Capture the cell that displays the provided text and extract its [X, Y] central coordinate. 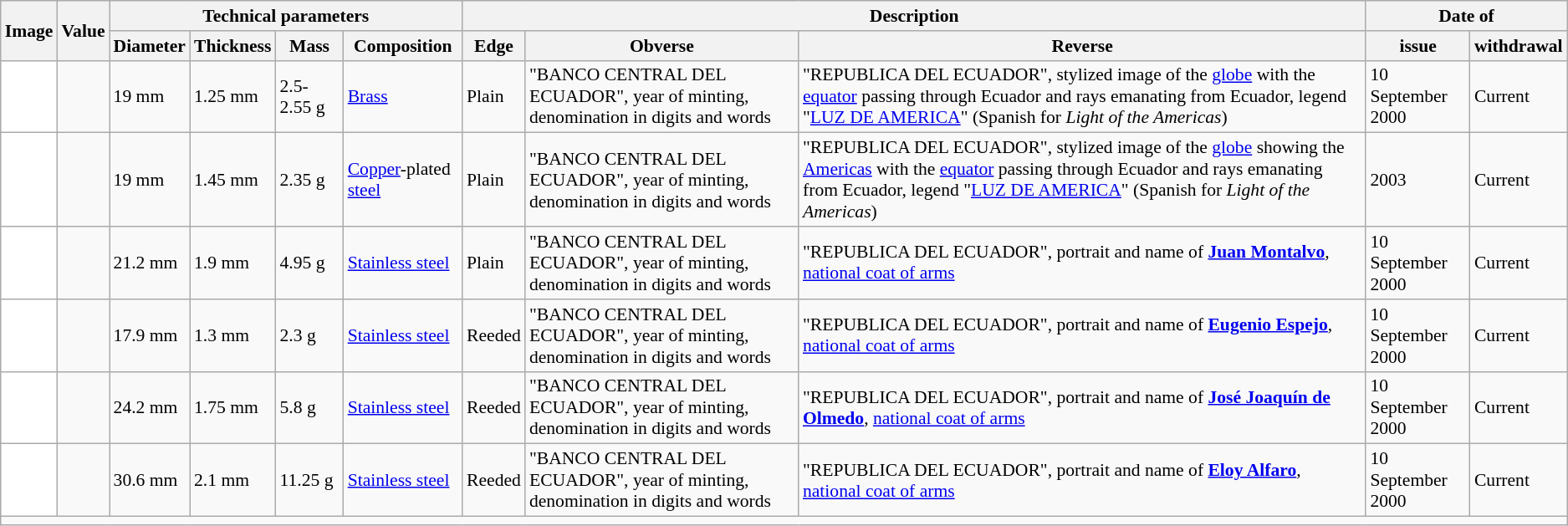
Mass [309, 46]
Obverse [662, 46]
2.3 g [309, 336]
2.35 g [309, 180]
24.2 mm [150, 408]
1.75 mm [232, 408]
Thickness [232, 46]
withdrawal [1519, 46]
Composition [403, 46]
21.2 mm [150, 263]
Description [914, 16]
Date of [1466, 16]
1.3 mm [232, 336]
Technical parameters [286, 16]
30.6 mm [150, 480]
2003 [1417, 180]
17.9 mm [150, 336]
2.5-2.55 g [309, 97]
"REPUBLICA DEL ECUADOR", portrait and name of Juan Montalvo, national coat of arms [1082, 263]
Value [83, 30]
5.8 g [309, 408]
Diameter [150, 46]
Edge [493, 46]
Copper-plated steel [403, 180]
11.25 g [309, 480]
"REPUBLICA DEL ECUADOR", portrait and name of Eloy Alfaro, national coat of arms [1082, 480]
2.1 mm [232, 480]
1.9 mm [232, 263]
"REPUBLICA DEL ECUADOR", portrait and name of Eugenio Espejo, national coat of arms [1082, 336]
Brass [403, 97]
issue [1417, 46]
"REPUBLICA DEL ECUADOR", portrait and name of José Joaquín de Olmedo, national coat of arms [1082, 408]
1.25 mm [232, 97]
4.95 g [309, 263]
Image [29, 30]
Reverse [1082, 46]
1.45 mm [232, 180]
